Search for the cell housing the specified text and yield its (x, y) center coordinate. 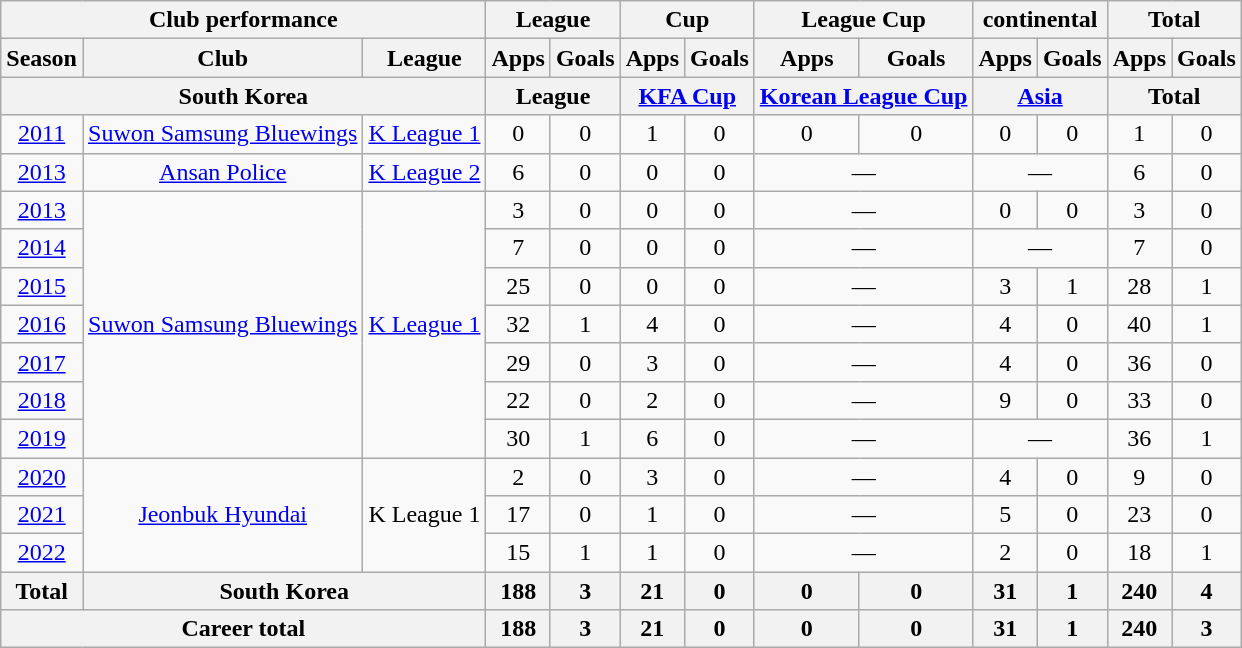
18 (1139, 553)
40 (1139, 324)
KFA Cup (687, 96)
29 (518, 362)
17 (518, 515)
continental (1040, 20)
30 (518, 438)
2022 (42, 553)
32 (518, 324)
Korean League Cup (864, 96)
25 (518, 286)
Season (42, 58)
Jeonbuk Hyundai (222, 515)
15 (518, 553)
2020 (42, 477)
Cup (687, 20)
2019 (42, 438)
Asia (1040, 96)
Career total (244, 629)
33 (1139, 400)
28 (1139, 286)
League Cup (864, 20)
2018 (42, 400)
Club (222, 58)
2017 (42, 362)
2014 (42, 248)
23 (1139, 515)
2015 (42, 286)
5 (1005, 515)
22 (518, 400)
Club performance (244, 20)
2011 (42, 134)
K League 2 (424, 172)
2016 (42, 324)
Ansan Police (222, 172)
2021 (42, 515)
